For the text-containing cell, return its midpoint in [x, y] coordinate format. 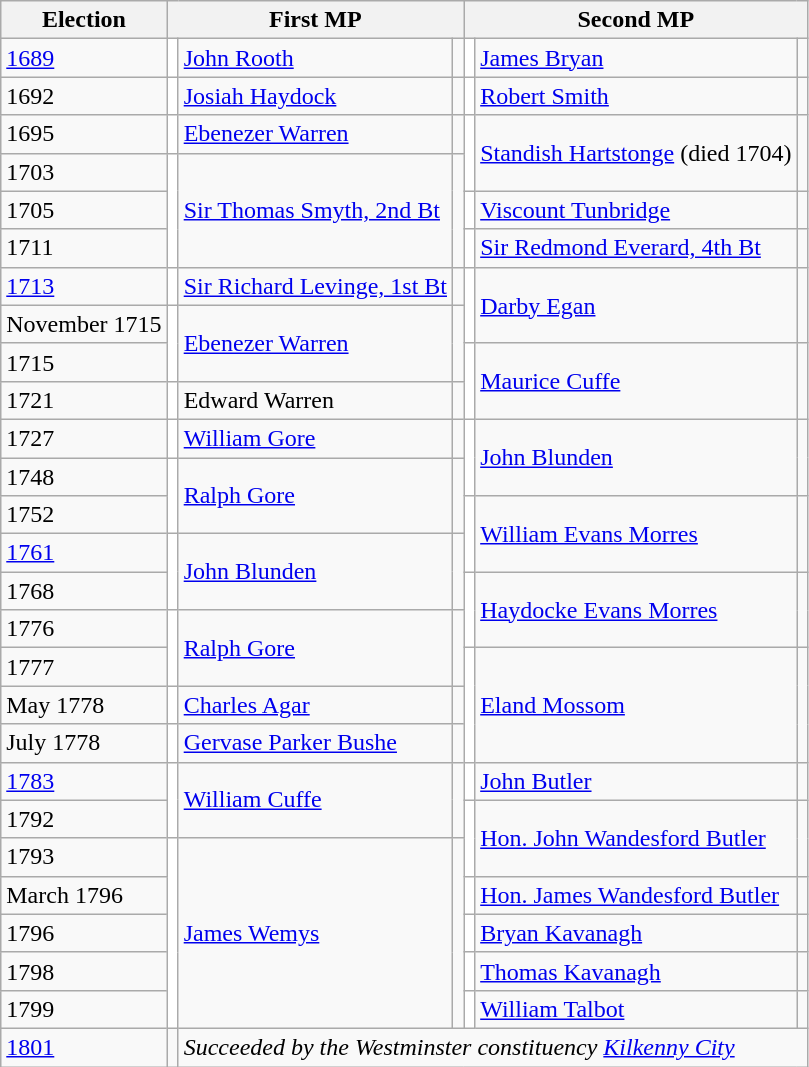
Gervase Parker Bushe [315, 743]
Sir Richard Levinge, 1st Bt [315, 286]
Hon. John Wandesford Butler [636, 838]
1705 [84, 210]
Maurice Cuffe [636, 381]
John Rooth [315, 58]
March 1796 [84, 895]
Sir Redmond Everard, 4th Bt [636, 248]
Eland Mossom [636, 705]
May 1778 [84, 705]
Bryan Kavanagh [636, 933]
Hon. James Wandesford Butler [636, 895]
1695 [84, 134]
1721 [84, 400]
1692 [84, 96]
Haydocke Evans Morres [636, 610]
Darby Egan [636, 305]
1783 [84, 781]
July 1778 [84, 743]
James Wemys [315, 933]
Edward Warren [315, 400]
1768 [84, 591]
Charles Agar [315, 705]
Josiah Haydock [315, 96]
Sir Thomas Smyth, 2nd Bt [315, 210]
1776 [84, 629]
First MP [315, 20]
1792 [84, 819]
Viscount Tunbridge [636, 210]
1748 [84, 477]
1761 [84, 553]
William Cuffe [315, 800]
William Evans Morres [636, 534]
Succeeded by the Westminster constituency Kilkenny City [493, 1047]
1801 [84, 1047]
1703 [84, 172]
1793 [84, 857]
1715 [84, 362]
November 1715 [84, 324]
Standish Hartstonge (died 1704) [636, 153]
1796 [84, 933]
William Talbot [636, 1009]
1752 [84, 515]
1798 [84, 971]
1727 [84, 438]
1799 [84, 1009]
1777 [84, 667]
1713 [84, 286]
John Butler [636, 781]
Election [84, 20]
William Gore [315, 438]
Robert Smith [636, 96]
Thomas Kavanagh [636, 971]
1711 [84, 248]
James Bryan [636, 58]
1689 [84, 58]
Second MP [636, 20]
